Return the [x, y] coordinate for the center point of the cell that contains the specified text.  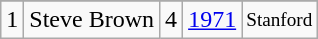
Steve Brown [92, 20]
1 [12, 20]
1971 [212, 20]
Stanford [280, 20]
4 [172, 20]
